Return (X, Y) of the center of cell containing provided text 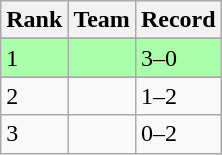
2 (34, 96)
Rank (34, 20)
3–0 (178, 58)
Record (178, 20)
Team (102, 20)
1–2 (178, 96)
0–2 (178, 134)
1 (34, 58)
3 (34, 134)
